Scan for the cell matching the given text and deliver its (X, Y) coordinate at center. 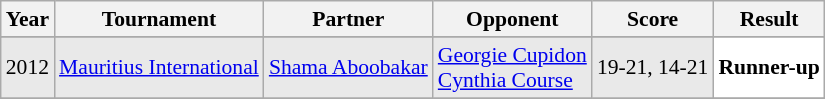
Result (768, 19)
2012 (28, 68)
19-21, 14-21 (653, 68)
Partner (348, 19)
Year (28, 19)
Shama Aboobakar (348, 68)
Georgie Cupidon Cynthia Course (512, 68)
Opponent (512, 19)
Score (653, 19)
Runner-up (768, 68)
Tournament (159, 19)
Mauritius International (159, 68)
